For the text-containing cell, return its midpoint in [X, Y] coordinate format. 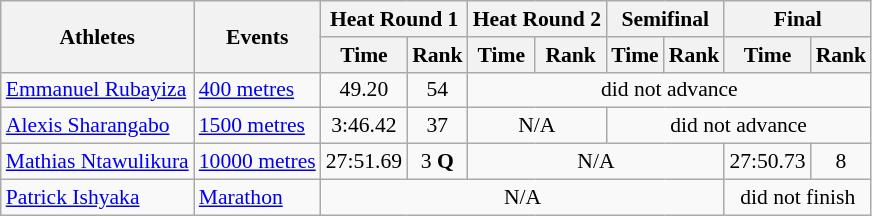
10000 metres [258, 162]
3:46.42 [364, 126]
49.20 [364, 90]
54 [438, 90]
1500 metres [258, 126]
400 metres [258, 90]
Events [258, 36]
Patrick Ishyaka [98, 197]
Mathias Ntawulikura [98, 162]
Athletes [98, 36]
Heat Round 1 [394, 19]
Final [798, 19]
did not finish [798, 197]
27:51.69 [364, 162]
Marathon [258, 197]
8 [842, 162]
Emmanuel Rubayiza [98, 90]
Alexis Sharangabo [98, 126]
Semifinal [665, 19]
Heat Round 2 [537, 19]
37 [438, 126]
27:50.73 [767, 162]
3 Q [438, 162]
